Extract the [x, y] coordinate from the center of the cell holding the provided text.  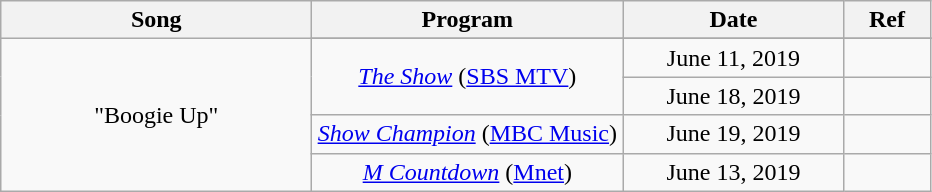
June 18, 2019 [734, 96]
Song [156, 20]
June 11, 2019 [734, 58]
"Boogie Up" [156, 115]
Ref [887, 20]
The Show (SBS MTV) [468, 77]
Show Champion (MBC Music) [468, 134]
June 19, 2019 [734, 134]
Date [734, 20]
June 13, 2019 [734, 172]
Program [468, 20]
M Countdown (Mnet) [468, 172]
